Locate the cell with the specified text and output its (X, Y) center coordinate. 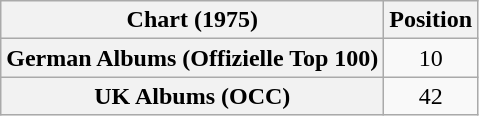
10 (431, 58)
Position (431, 20)
UK Albums (OCC) (192, 96)
German Albums (Offizielle Top 100) (192, 58)
42 (431, 96)
Chart (1975) (192, 20)
